Locate the cell with the specified text and output its [X, Y] center coordinate. 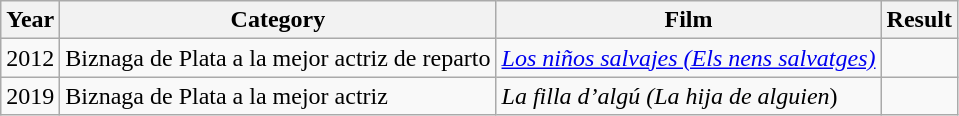
Film [688, 20]
Year [30, 20]
Biznaga de Plata a la mejor actriz [278, 96]
La filla d’algú (La hija de alguien) [688, 96]
Los niños salvajes (Els nens salvatges) [688, 58]
Category [278, 20]
Result [919, 20]
2012 [30, 58]
Biznaga de Plata a la mejor actriz de reparto [278, 58]
2019 [30, 96]
